Find where the given text appears and provide that cell's center as [x, y] coordinate. 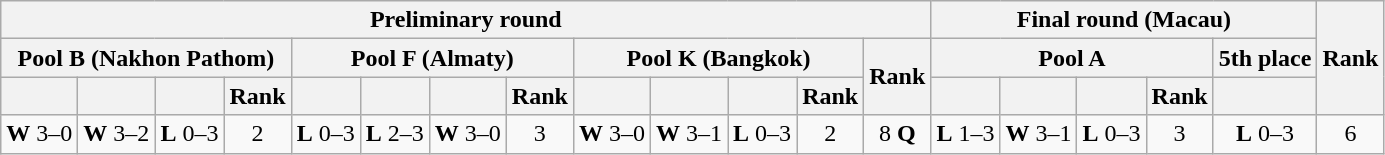
Pool B (Nakhon Pathom) [146, 58]
Preliminary round [466, 20]
5th place [1265, 58]
Final round (Macau) [1124, 20]
W 3–2 [116, 134]
Pool K (Bangkok) [718, 58]
L 2–3 [394, 134]
Pool F (Almaty) [432, 58]
Pool A [1072, 58]
L 1–3 [966, 134]
6 [1350, 134]
8 Q [898, 134]
